Return the [x, y] coordinate for the center point of the cell that contains the specified text.  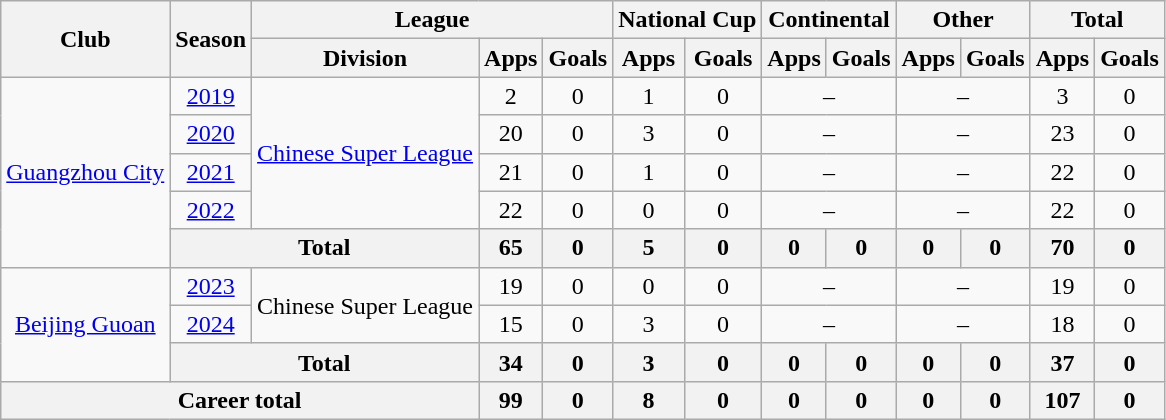
Other [963, 20]
5 [649, 248]
Club [86, 39]
Season [211, 39]
2023 [211, 286]
2020 [211, 134]
70 [1062, 248]
99 [511, 400]
2021 [211, 172]
Division [366, 58]
Continental [829, 20]
65 [511, 248]
107 [1062, 400]
8 [649, 400]
23 [1062, 134]
2019 [211, 96]
Beijing Guoan [86, 324]
2 [511, 96]
18 [1062, 324]
21 [511, 172]
League [432, 20]
2024 [211, 324]
National Cup [688, 20]
15 [511, 324]
34 [511, 362]
37 [1062, 362]
Career total [240, 400]
2022 [211, 210]
20 [511, 134]
Guangzhou City [86, 172]
